Output the [x, y] coordinate of the center of the cell containing the given text.  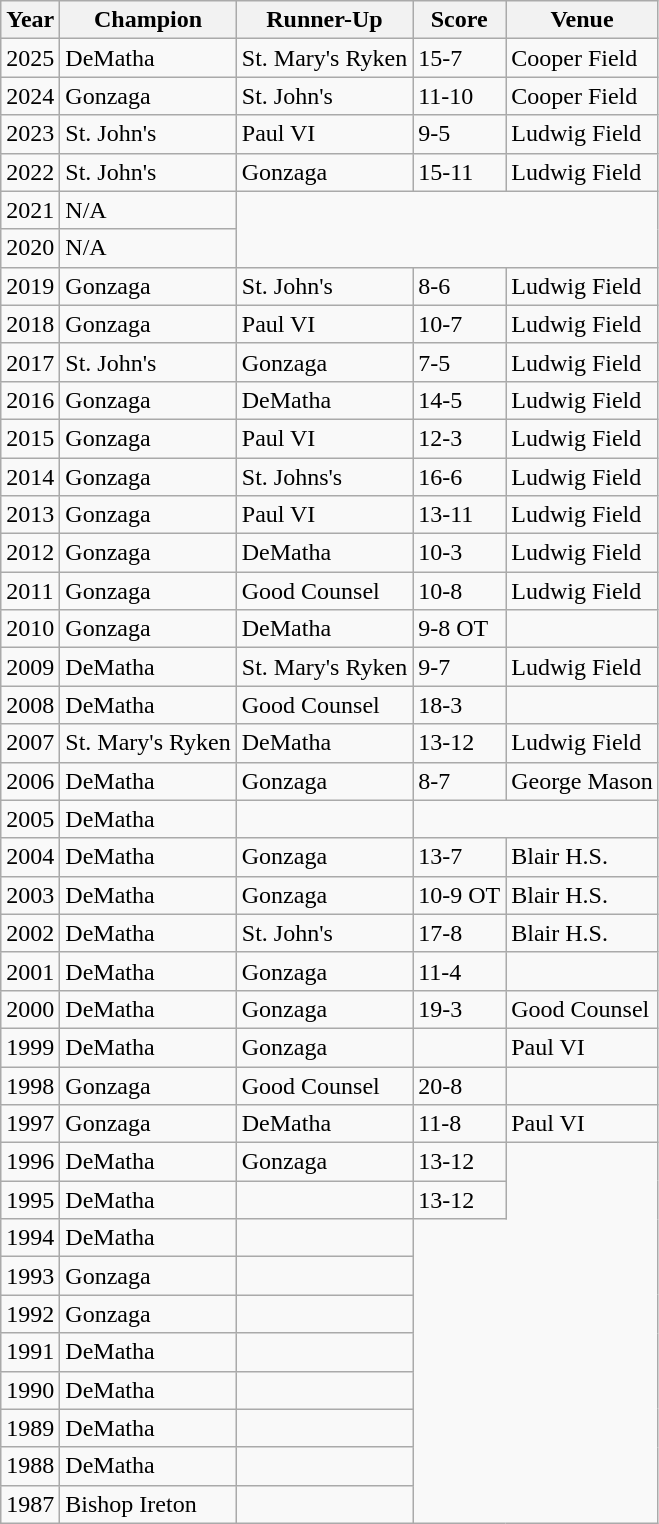
2013 [30, 515]
2023 [30, 134]
7-5 [460, 362]
1999 [30, 1047]
2000 [30, 1009]
10-9 OT [460, 895]
2003 [30, 895]
1995 [30, 1200]
20-8 [460, 1085]
2018 [30, 324]
2011 [30, 591]
Venue [582, 20]
2010 [30, 629]
19-3 [460, 1009]
2004 [30, 857]
2005 [30, 819]
9-8 OT [460, 629]
2014 [30, 477]
2006 [30, 781]
1992 [30, 1314]
10-3 [460, 553]
18-3 [460, 705]
8-7 [460, 781]
2015 [30, 438]
1996 [30, 1162]
George Mason [582, 781]
1987 [30, 1504]
1997 [30, 1124]
9-7 [460, 667]
1990 [30, 1390]
13-7 [460, 857]
2007 [30, 743]
Runner-Up [324, 20]
16-6 [460, 477]
12-3 [460, 438]
10-8 [460, 591]
15-11 [460, 172]
1989 [30, 1428]
11-4 [460, 971]
Score [460, 20]
2017 [30, 362]
2024 [30, 96]
2012 [30, 553]
15-7 [460, 58]
Champion [148, 20]
2008 [30, 705]
St. Johns's [324, 477]
1993 [30, 1276]
2021 [30, 210]
1994 [30, 1238]
2009 [30, 667]
14-5 [460, 400]
2002 [30, 933]
11-10 [460, 96]
2016 [30, 400]
13-11 [460, 515]
2001 [30, 971]
2022 [30, 172]
2019 [30, 286]
1988 [30, 1466]
2020 [30, 248]
1998 [30, 1085]
10-7 [460, 324]
2025 [30, 58]
1991 [30, 1352]
Year [30, 20]
11-8 [460, 1124]
8-6 [460, 286]
Bishop Ireton [148, 1504]
9-5 [460, 134]
17-8 [460, 933]
